Identify which cell holds the provided text, then report its [X, Y] central coordinate. 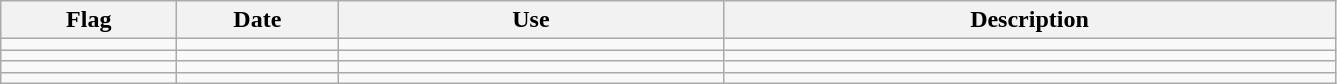
Flag [89, 20]
Use [531, 20]
Description [1030, 20]
Date [258, 20]
